Capture the cell that displays the provided text and extract its (x, y) central coordinate. 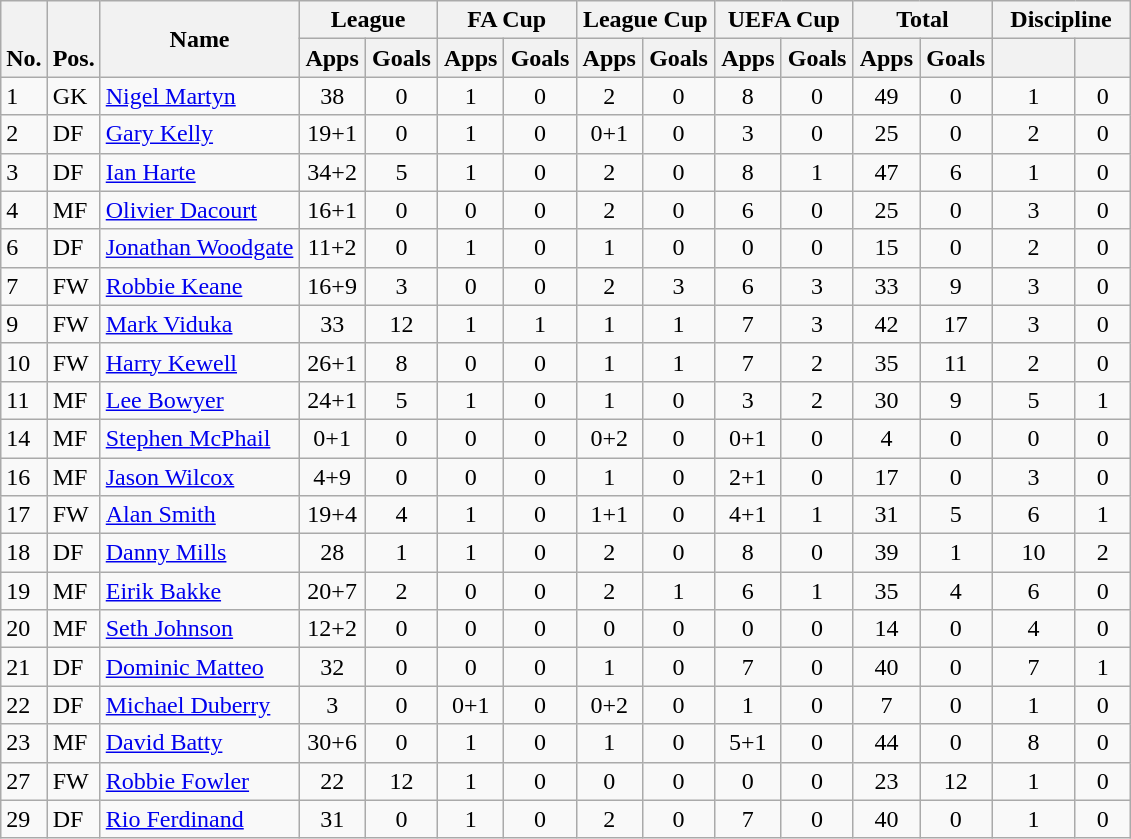
Pos. (74, 39)
Total (922, 20)
44 (886, 743)
30+6 (332, 743)
Alan Smith (200, 515)
42 (886, 324)
League Cup (646, 20)
Robbie Keane (200, 286)
15 (886, 248)
49 (886, 96)
Jonathan Woodgate (200, 248)
34+2 (332, 172)
26+1 (332, 362)
Seth Johnson (200, 629)
2+1 (748, 477)
5+1 (748, 743)
Mark Viduka (200, 324)
Lee Bowyer (200, 400)
16+1 (332, 210)
1+1 (610, 515)
Name (200, 39)
4+9 (332, 477)
19+1 (332, 134)
20+7 (332, 591)
FA Cup (506, 20)
12+2 (332, 629)
Ian Harte (200, 172)
11+2 (332, 248)
30 (886, 400)
20 (24, 629)
39 (886, 553)
4+1 (748, 515)
16 (24, 477)
38 (332, 96)
18 (24, 553)
Gary Kelly (200, 134)
29 (24, 819)
16+9 (332, 286)
Stephen McPhail (200, 438)
Rio Ferdinand (200, 819)
Jason Wilcox (200, 477)
47 (886, 172)
19+4 (332, 515)
Nigel Martyn (200, 96)
Eirik Bakke (200, 591)
No. (24, 39)
24+1 (332, 400)
Discipline (1062, 20)
David Batty (200, 743)
32 (332, 667)
Harry Kewell (200, 362)
28 (332, 553)
UEFA Cup (784, 20)
21 (24, 667)
League (368, 20)
GK (74, 96)
Danny Mills (200, 553)
27 (24, 781)
19 (24, 591)
Dominic Matteo (200, 667)
Michael Duberry (200, 705)
Robbie Fowler (200, 781)
Olivier Dacourt (200, 210)
